Extract the [x, y] coordinate from the center of the cell holding the provided text.  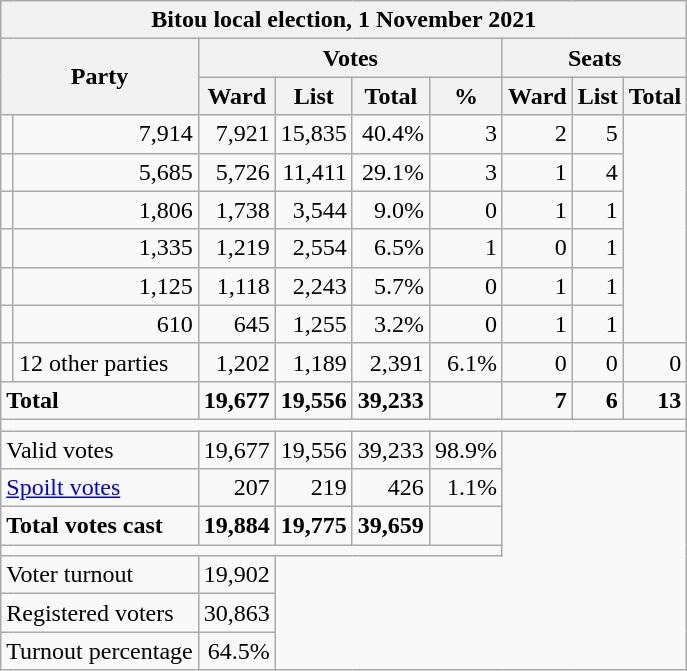
Valid votes [100, 449]
39,659 [390, 526]
19,902 [236, 575]
5,685 [106, 172]
2,554 [314, 248]
1,738 [236, 210]
426 [390, 488]
2,391 [390, 362]
Spoilt votes [100, 488]
5 [598, 134]
6 [598, 400]
207 [236, 488]
15,835 [314, 134]
1,335 [106, 248]
98.9% [466, 449]
% [466, 96]
1,255 [314, 324]
11,411 [314, 172]
3.2% [390, 324]
2,243 [314, 286]
5,726 [236, 172]
Registered voters [100, 613]
19,775 [314, 526]
64.5% [236, 651]
1.1% [466, 488]
1,118 [236, 286]
1,219 [236, 248]
Turnout percentage [100, 651]
9.0% [390, 210]
1,125 [106, 286]
Total votes cast [100, 526]
610 [106, 324]
2 [537, 134]
30,863 [236, 613]
6.1% [466, 362]
7,914 [106, 134]
1,202 [236, 362]
Seats [594, 58]
1,806 [106, 210]
7,921 [236, 134]
Party [100, 77]
12 other parties [106, 362]
645 [236, 324]
219 [314, 488]
7 [537, 400]
Voter turnout [100, 575]
Votes [350, 58]
19,884 [236, 526]
4 [598, 172]
40.4% [390, 134]
1,189 [314, 362]
5.7% [390, 286]
29.1% [390, 172]
3,544 [314, 210]
6.5% [390, 248]
13 [655, 400]
Bitou local election, 1 November 2021 [344, 20]
